Detect which cell encompasses the target text, then output its [x, y] center coordinate. 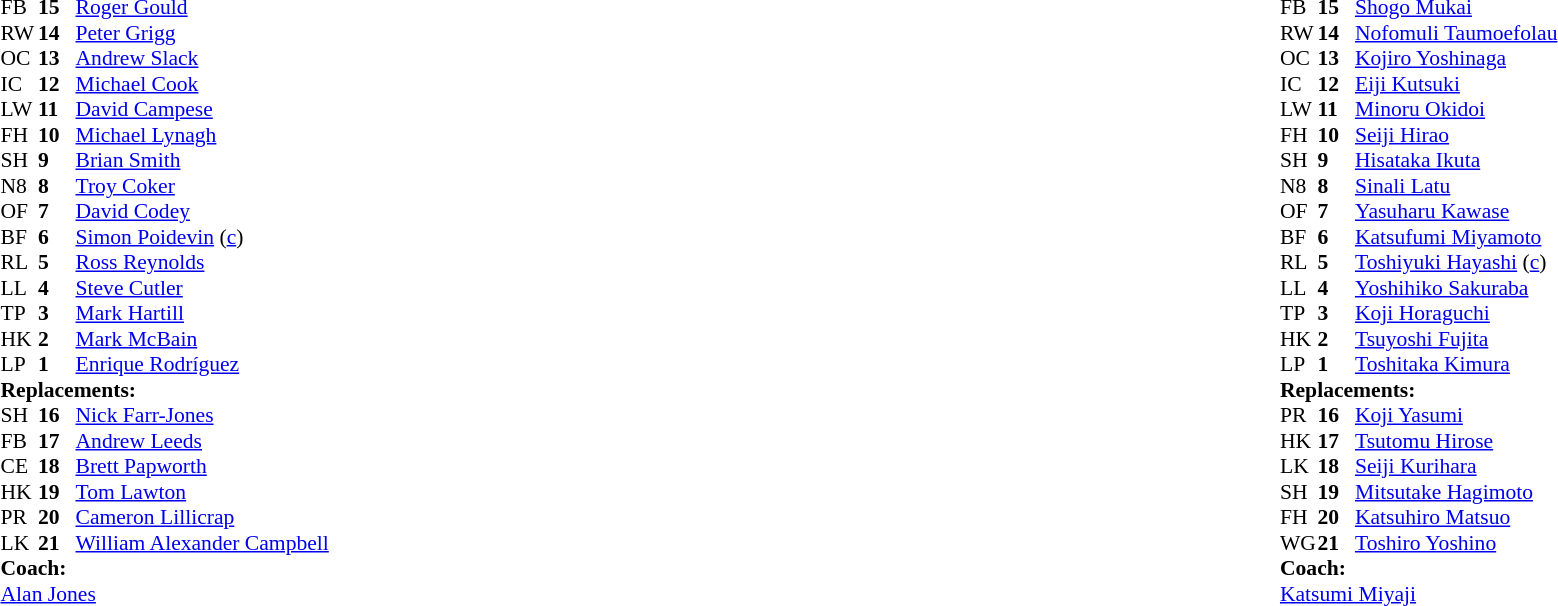
Toshiro Yoshino [1456, 543]
Eiji Kutsuki [1456, 84]
FB [19, 441]
Tsuyoshi Fujita [1456, 339]
Brett Papworth [202, 467]
Katsuhiro Matsuo [1456, 517]
Seiji Kurihara [1456, 467]
Brian Smith [202, 161]
Mark Hartill [202, 313]
Seiji Hirao [1456, 135]
David Codey [202, 211]
Nofomuli Taumoefolau [1456, 33]
Michael Lynagh [202, 135]
Peter Grigg [202, 33]
Toshiyuki Hayashi (c) [1456, 263]
Cameron Lillicrap [202, 517]
Michael Cook [202, 84]
WG [1299, 543]
Yasuharu Kawase [1456, 211]
Kojiro Yoshinaga [1456, 59]
Mark McBain [202, 339]
Katsufumi Miyamoto [1456, 237]
CE [19, 467]
Tom Lawton [202, 492]
Ross Reynolds [202, 263]
William Alexander Campbell [202, 543]
Tsutomu Hirose [1456, 441]
Mitsutake Hagimoto [1456, 492]
Andrew Leeds [202, 441]
Toshitaka Kimura [1456, 365]
Koji Yasumi [1456, 415]
Nick Farr-Jones [202, 415]
Enrique Rodríguez [202, 365]
Troy Coker [202, 186]
Hisataka Ikuta [1456, 161]
Yoshihiko Sakuraba [1456, 288]
Steve Cutler [202, 288]
David Campese [202, 109]
Koji Horaguchi [1456, 313]
Simon Poidevin (c) [202, 237]
Minoru Okidoi [1456, 109]
Andrew Slack [202, 59]
Sinali Latu [1456, 186]
